Determine the (x, y) coordinate at the center of the cell enclosing the given text.  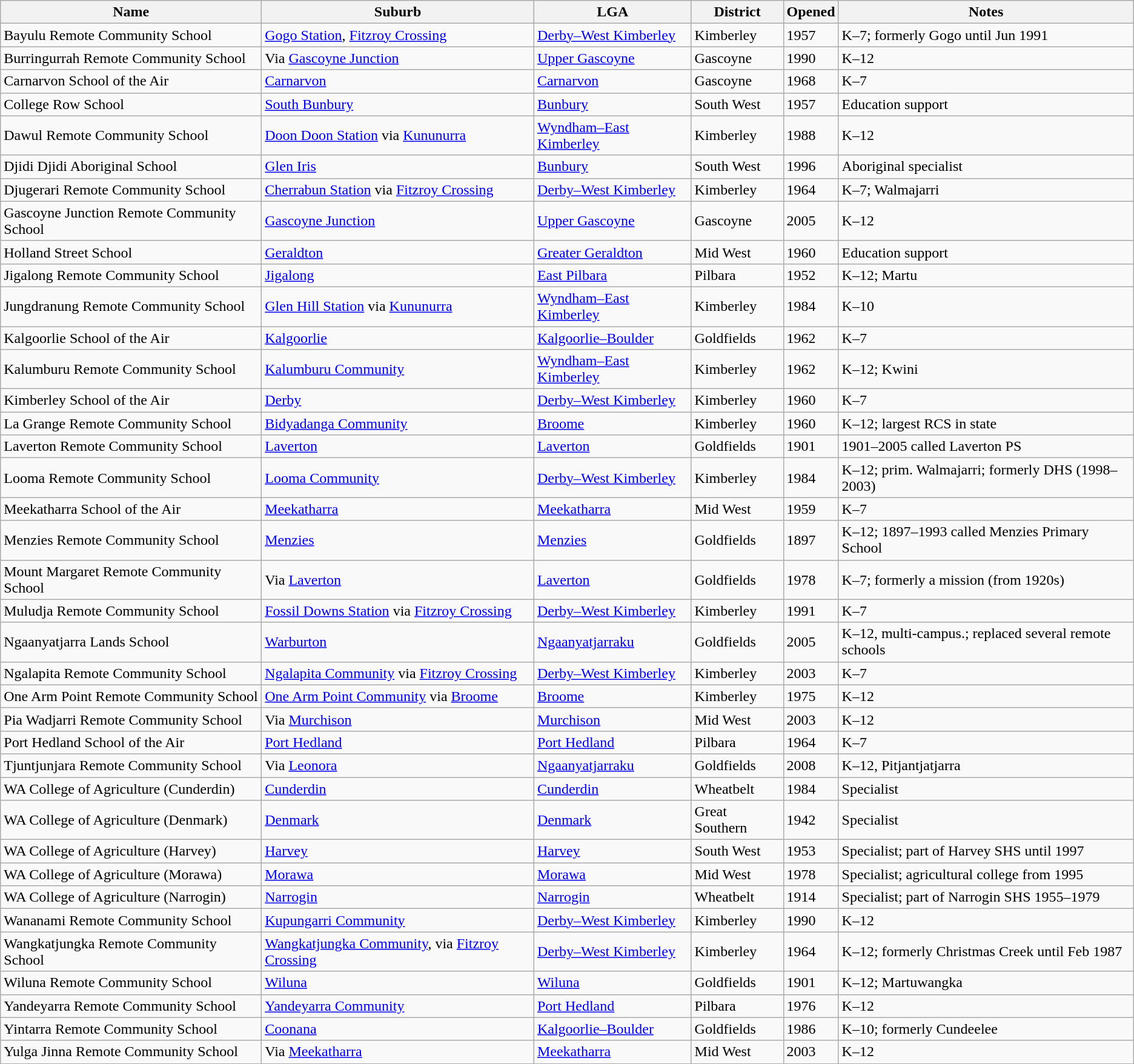
Via Gascoyne Junction (398, 58)
LGA (612, 12)
Kalumburu Remote Community School (131, 370)
1953 (811, 851)
Aboriginal specialist (986, 167)
K–12; Martuwangka (986, 983)
K–7; Walmajarri (986, 190)
WA College of Agriculture (Denmark) (131, 820)
Jigalong (398, 275)
K–10; formerly Cundeelee (986, 1029)
Yulga Jinna Remote Community School (131, 1052)
Ngaanyatjarra Lands School (131, 642)
Yintarra Remote Community School (131, 1029)
Cherrabun Station via Fitzroy Crossing (398, 190)
District (737, 12)
K–12; Kwini (986, 370)
1901–2005 called Laverton PS (986, 447)
1986 (811, 1029)
One Arm Point Remote Community School (131, 696)
Derby (398, 401)
K–12; 1897–1993 called Menzies Primary School (986, 540)
K–12; Martu (986, 275)
K–7; formerly Gogo until Jun 1991 (986, 35)
Gogo Station, Fitzroy Crossing (398, 35)
Kalumburu Community (398, 370)
Glen Iris (398, 167)
K–10 (986, 307)
WA College of Agriculture (Morawa) (131, 874)
College Row School (131, 104)
Djugerari Remote Community School (131, 190)
Carnarvon School of the Air (131, 81)
Looma Community (398, 477)
Dawul Remote Community School (131, 136)
Greater Geraldton (612, 252)
Gascoyne Junction Remote Community School (131, 221)
K–12; formerly Christmas Creek until Feb 1987 (986, 951)
Ngalapita Community via Fitzroy Crossing (398, 673)
Kalgoorlie (398, 337)
1968 (811, 81)
1975 (811, 696)
Great Southern (737, 820)
Via Leonora (398, 765)
Kimberley School of the Air (131, 401)
Wangkatjungka Community, via Fitzroy Crossing (398, 951)
Wananami Remote Community School (131, 920)
1996 (811, 167)
Specialist; agricultural college from 1995 (986, 874)
1976 (811, 1006)
1914 (811, 897)
Murchison (612, 719)
Kupungarri Community (398, 920)
1959 (811, 509)
Pia Wadjarri Remote Community School (131, 719)
Bidyadanga Community (398, 424)
Gascoyne Junction (398, 221)
1988 (811, 136)
Burringurrah Remote Community School (131, 58)
1897 (811, 540)
Coonana (398, 1029)
K–7; formerly a mission (from 1920s) (986, 579)
Mount Margaret Remote Community School (131, 579)
Meekatharra School of the Air (131, 509)
La Grange Remote Community School (131, 424)
Laverton Remote Community School (131, 447)
Via Laverton (398, 579)
Doon Doon Station via Kununurra (398, 136)
1991 (811, 611)
Yandeyarra Remote Community School (131, 1006)
Warburton (398, 642)
Wangkatjungka Remote Community School (131, 951)
1952 (811, 275)
Via Meekatharra (398, 1052)
K–12; prim. Walmajarri; formerly DHS (1998–2003) (986, 477)
Specialist; part of Narrogin SHS 1955–1979 (986, 897)
South Bunbury (398, 104)
Kalgoorlie School of the Air (131, 337)
Fossil Downs Station via Fitzroy Crossing (398, 611)
Glen Hill Station via Kununurra (398, 307)
Specialist; part of Harvey SHS until 1997 (986, 851)
Port Hedland School of the Air (131, 742)
Notes (986, 12)
One Arm Point Community via Broome (398, 696)
K–12, multi-campus.; replaced several remote schools (986, 642)
Menzies Remote Community School (131, 540)
Name (131, 12)
Geraldton (398, 252)
K–12; largest RCS in state (986, 424)
Djidi Djidi Aboriginal School (131, 167)
Via Murchison (398, 719)
Opened (811, 12)
1942 (811, 820)
WA College of Agriculture (Narrogin) (131, 897)
Jigalong Remote Community School (131, 275)
Holland Street School (131, 252)
K–12, Pitjantjatjarra (986, 765)
Muludja Remote Community School (131, 611)
Suburb (398, 12)
Wiluna Remote Community School (131, 983)
WA College of Agriculture (Harvey) (131, 851)
Yandeyarra Community (398, 1006)
2008 (811, 765)
East Pilbara (612, 275)
Bayulu Remote Community School (131, 35)
Ngalapita Remote Community School (131, 673)
Looma Remote Community School (131, 477)
Jungdranung Remote Community School (131, 307)
Tjuntjunjara Remote Community School (131, 765)
WA College of Agriculture (Cunderdin) (131, 788)
